Output the [x, y] coordinate of the center of the cell containing the given text.  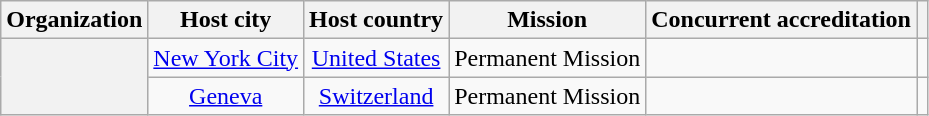
Concurrent accreditation [782, 20]
New York City [226, 58]
Host country [376, 20]
Host city [226, 20]
Switzerland [376, 96]
Mission [548, 20]
United States [376, 58]
Geneva [226, 96]
Organization [74, 20]
